Pinpoint the cell where the given text exists, returning its [x, y] midpoint coordinate. 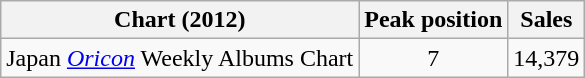
14,379 [546, 58]
Peak position [434, 20]
Chart (2012) [180, 20]
Sales [546, 20]
Japan Oricon Weekly Albums Chart [180, 58]
7 [434, 58]
